Capture the cell that displays the provided text and extract its (X, Y) central coordinate. 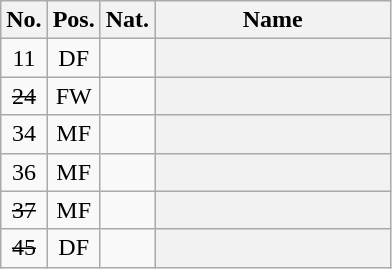
37 (24, 210)
36 (24, 172)
FW (74, 96)
34 (24, 134)
Pos. (74, 20)
Nat. (127, 20)
No. (24, 20)
45 (24, 248)
Name (273, 20)
11 (24, 58)
24 (24, 96)
